Scan for the cell matching the given text and deliver its [x, y] coordinate at center. 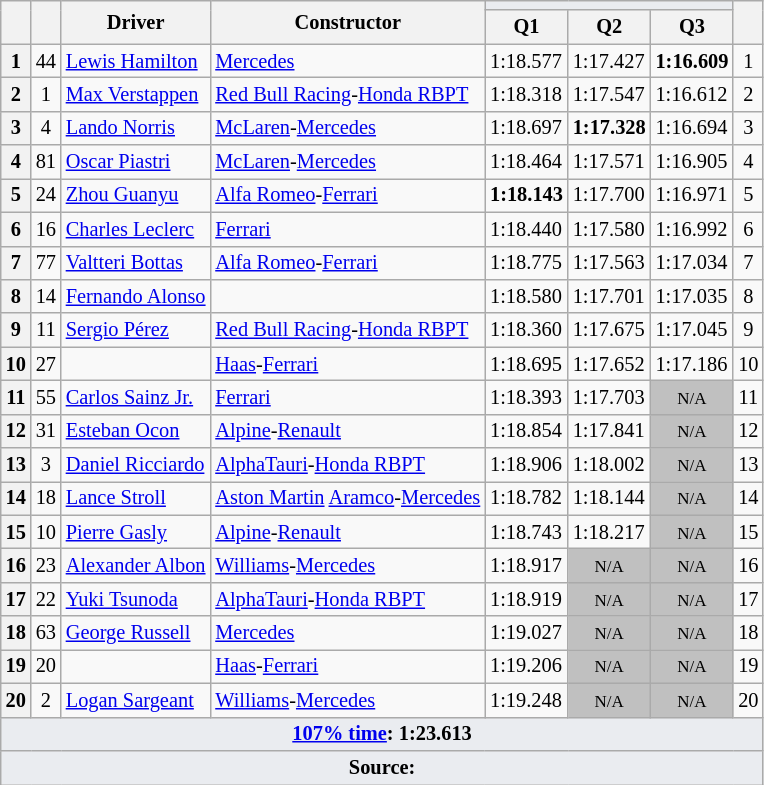
Sergio Pérez [136, 330]
Lando Norris [136, 128]
Q2 [610, 27]
Carlos Sainz Jr. [136, 397]
1:18.906 [526, 465]
1:17.035 [692, 296]
1:18.919 [526, 599]
1:18.360 [526, 330]
Fernando Alonso [136, 296]
81 [46, 162]
Valtteri Bottas [136, 263]
1:18.464 [526, 162]
1:18.854 [526, 431]
1:18.782 [526, 498]
Zhou Guanyu [136, 195]
1:19.206 [526, 666]
Esteban Ocon [136, 431]
1:18.695 [526, 364]
77 [46, 263]
1:17.580 [610, 229]
1:16.905 [692, 162]
1:17.045 [692, 330]
1:18.577 [526, 61]
Daniel Ricciardo [136, 465]
1:16.971 [692, 195]
Q3 [692, 27]
1:18.743 [526, 532]
107% time: 1:23.613 [382, 734]
1:17.571 [610, 162]
1:17.700 [610, 195]
Source: [382, 767]
1:19.027 [526, 633]
1:16.694 [692, 128]
Charles Leclerc [136, 229]
1:18.580 [526, 296]
1:17.841 [610, 431]
Yuki Tsunoda [136, 599]
Q1 [526, 27]
1:17.186 [692, 364]
Max Verstappen [136, 94]
Aston Martin Aramco-Mercedes [348, 498]
63 [46, 633]
1:17.563 [610, 263]
1:17.675 [610, 330]
1:18.318 [526, 94]
1:17.328 [610, 128]
1:17.427 [610, 61]
Alexander Albon [136, 565]
22 [46, 599]
1:17.703 [610, 397]
1:18.917 [526, 565]
Lewis Hamilton [136, 61]
1:16.609 [692, 61]
Driver [136, 22]
1:16.612 [692, 94]
1:17.701 [610, 296]
27 [46, 364]
Constructor [348, 22]
55 [46, 397]
1:18.002 [610, 465]
1:18.440 [526, 229]
23 [46, 565]
1:17.034 [692, 263]
1:18.143 [526, 195]
Lance Stroll [136, 498]
Pierre Gasly [136, 532]
1:18.775 [526, 263]
Oscar Piastri [136, 162]
1:18.217 [610, 532]
1:17.652 [610, 364]
1:18.393 [526, 397]
Logan Sargeant [136, 700]
44 [46, 61]
1:17.547 [610, 94]
1:18.144 [610, 498]
31 [46, 431]
1:19.248 [526, 700]
1:16.992 [692, 229]
George Russell [136, 633]
24 [46, 195]
1:18.697 [526, 128]
